Search for the cell housing the specified text and yield its (X, Y) center coordinate. 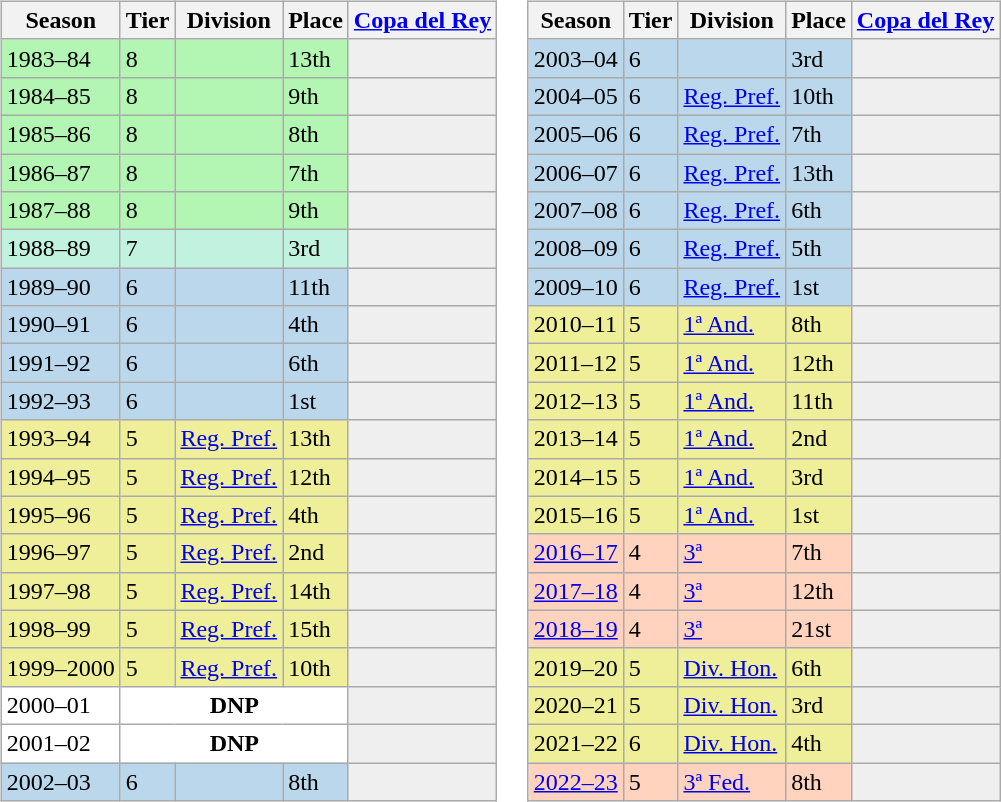
1987–88 (60, 211)
3ª Fed. (732, 781)
2013–14 (576, 439)
2012–13 (576, 401)
2006–07 (576, 173)
2002–03 (60, 781)
1990–91 (60, 325)
1991–92 (60, 363)
2009–10 (576, 287)
21st (819, 629)
1986–87 (60, 173)
1985–86 (60, 134)
2022–23 (576, 781)
2011–12 (576, 363)
2007–08 (576, 211)
2008–09 (576, 249)
1996–97 (60, 553)
2017–18 (576, 591)
1983–84 (60, 58)
1988–89 (60, 249)
2000–01 (60, 705)
2003–04 (576, 58)
2005–06 (576, 134)
2019–20 (576, 667)
2004–05 (576, 96)
1999–2000 (60, 667)
7 (148, 249)
2021–22 (576, 743)
1998–99 (60, 629)
2016–17 (576, 553)
1995–96 (60, 515)
1984–85 (60, 96)
1997–98 (60, 591)
1994–95 (60, 477)
1992–93 (60, 401)
2018–19 (576, 629)
14th (316, 591)
2010–11 (576, 325)
1993–94 (60, 439)
1989–90 (60, 287)
15th (316, 629)
2014–15 (576, 477)
2020–21 (576, 705)
5th (819, 249)
2015–16 (576, 515)
2001–02 (60, 743)
